Output the [X, Y] coordinate of the center of the cell containing the given text.  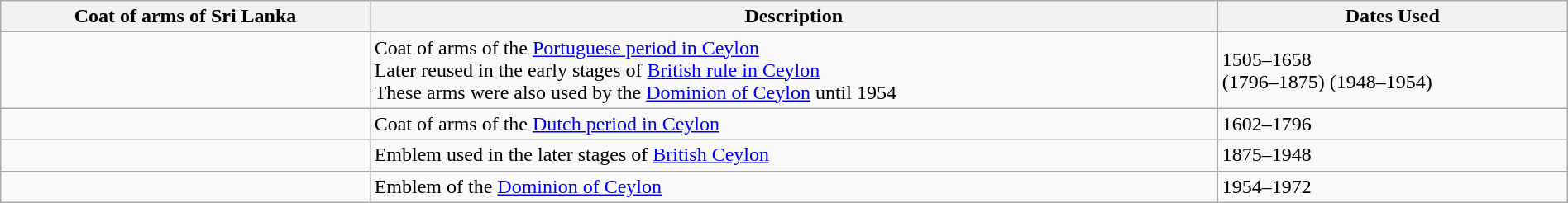
Dates Used [1393, 17]
1505–1658(1796–1875) (1948–1954) [1393, 70]
1954–1972 [1393, 186]
1875–1948 [1393, 155]
1602–1796 [1393, 124]
Emblem of the Dominion of Ceylon [794, 186]
Description [794, 17]
Coat of arms of the Dutch period in Ceylon [794, 124]
Coat of arms of Sri Lanka [185, 17]
Emblem used in the later stages of British Ceylon [794, 155]
